Capture the cell that displays the provided text and extract its [x, y] central coordinate. 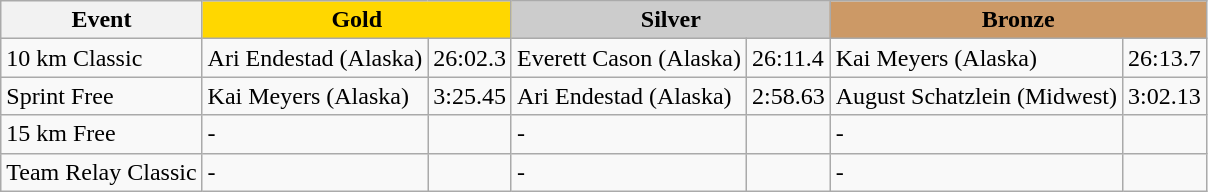
August Schatzlein (Midwest) [976, 96]
10 km Classic [102, 58]
26:11.4 [788, 58]
Everett Cason (Alaska) [628, 58]
Event [102, 20]
Silver [670, 20]
3:02.13 [1165, 96]
26:02.3 [470, 58]
Team Relay Classic [102, 172]
2:58.63 [788, 96]
26:13.7 [1165, 58]
Gold [356, 20]
15 km Free [102, 134]
Sprint Free [102, 96]
Bronze [1018, 20]
3:25.45 [470, 96]
